From the cell containing the given text, extract its center point as [X, Y] coordinate. 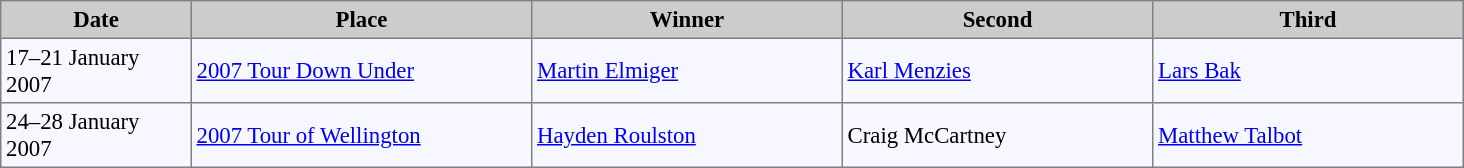
17–21 January 2007 [96, 70]
2007 Tour Down Under [361, 70]
Martin Elmiger [687, 70]
Craig McCartney [997, 135]
Place [361, 20]
2007 Tour of Wellington [361, 135]
Winner [687, 20]
Lars Bak [1308, 70]
Hayden Roulston [687, 135]
24–28 January 2007 [96, 135]
Karl Menzies [997, 70]
Matthew Talbot [1308, 135]
Second [997, 20]
Date [96, 20]
Third [1308, 20]
